Provide the [x, y] coordinate of the cell's center where the given text is located.  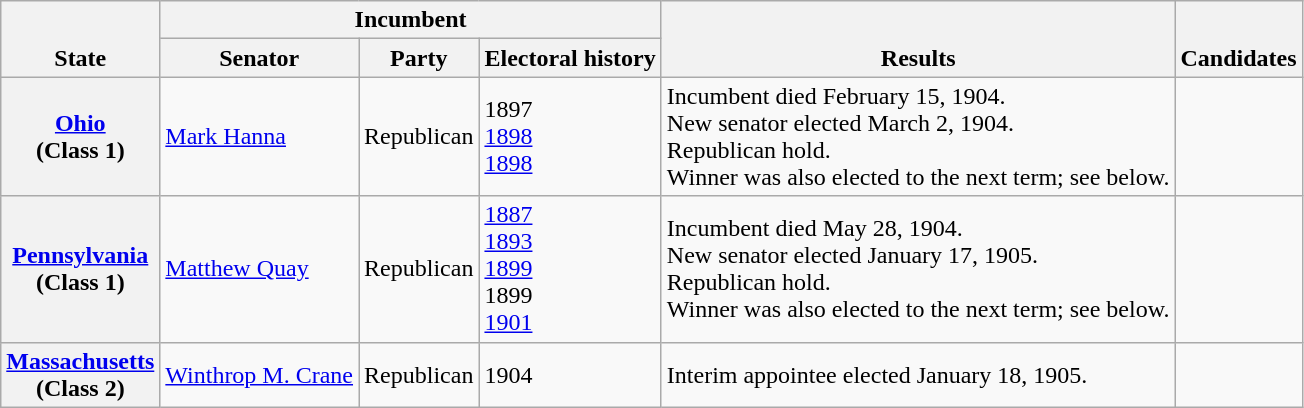
Incumbent [410, 20]
Results [918, 39]
188718931899 1899 1901 [570, 269]
Ohio(Class 1) [80, 136]
Party [419, 58]
1897 1898 1898 [570, 136]
Electoral history [570, 58]
Interim appointee elected January 18, 1905. [918, 374]
Massachusetts(Class 2) [80, 374]
Mark Hanna [260, 136]
Senator [260, 58]
Winthrop M. Crane [260, 374]
Incumbent died May 28, 1904.New senator elected January 17, 1905.Republican hold.Winner was also elected to the next term; see below. [918, 269]
State [80, 39]
Matthew Quay [260, 269]
Pennsylvania(Class 1) [80, 269]
Candidates [1238, 39]
Incumbent died February 15, 1904.New senator elected March 2, 1904.Republican hold.Winner was also elected to the next term; see below. [918, 136]
1904 [570, 374]
